Locate the cell with the specified text and output its [X, Y] center coordinate. 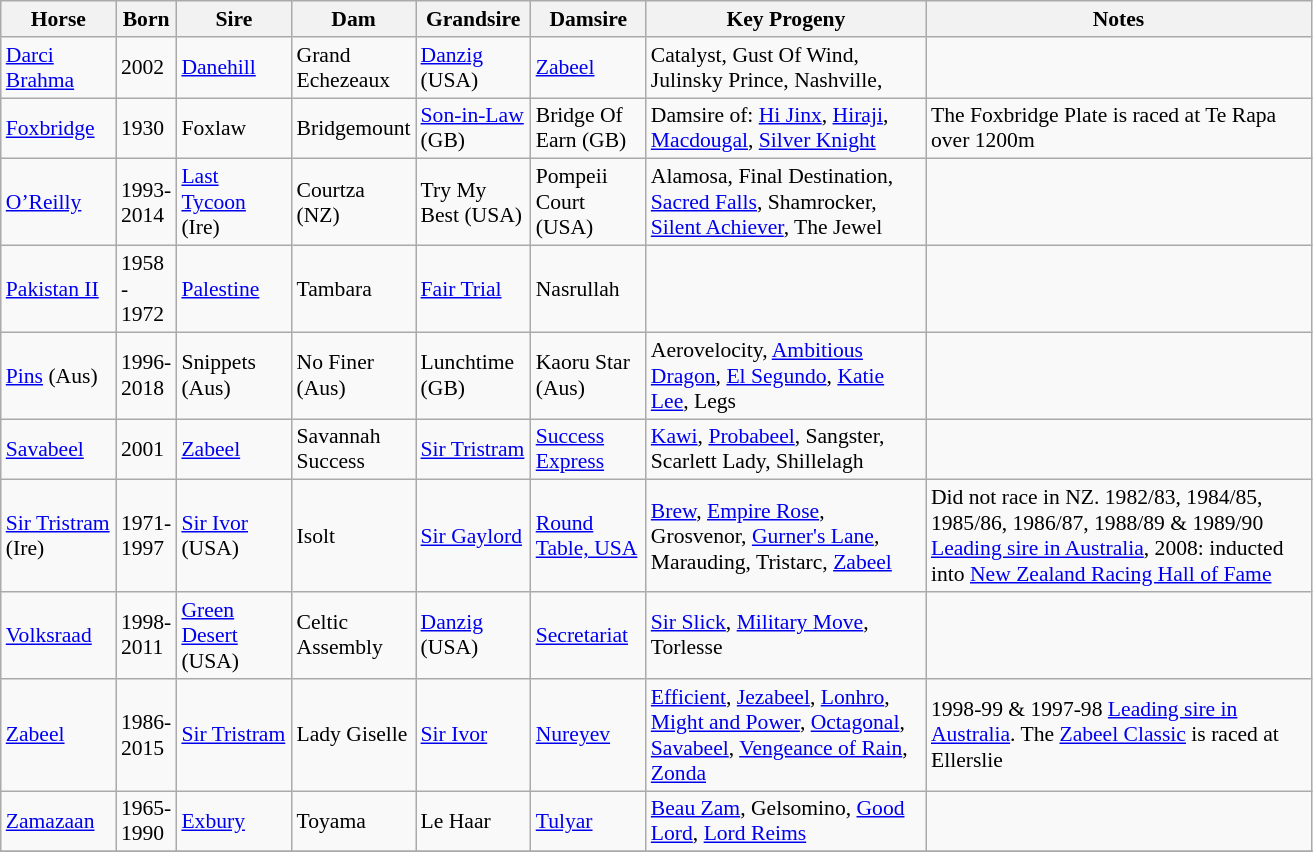
Foxbridge [58, 128]
Isolt [353, 536]
Pakistan II [58, 290]
Kaoru Star (Aus) [588, 376]
Snippets (Aus) [234, 376]
1986-2015 [146, 735]
1998-2011 [146, 636]
Darci Brahma [58, 68]
Round Table, USA [588, 536]
1971-1997 [146, 536]
Pins (Aus) [58, 376]
Try My Best (USA) [474, 202]
Sir Ivor [474, 735]
2002 [146, 68]
1958 - 1972 [146, 290]
Danehill [234, 68]
Success Express [588, 450]
Lady Giselle [353, 735]
Grand Echezeaux [353, 68]
Celtic Assembly [353, 636]
Grandsire [474, 19]
Fair Trial [474, 290]
1998-99 & 1997-98 Leading sire in Australia. The Zabeel Classic is raced at Ellerslie [1118, 735]
Efficient, Jezabeel, Lonhro, Might and Power, Octagonal, Savabeel, Vengeance of Rain, Zonda [786, 735]
Damsire [588, 19]
Bridgemount [353, 128]
The Foxbridge Plate is raced at Te Rapa over 1200m [1118, 128]
Key Progeny [786, 19]
Born [146, 19]
Foxlaw [234, 128]
Savabeel [58, 450]
Nureyev [588, 735]
1996-2018 [146, 376]
Tulyar [588, 822]
1965-1990 [146, 822]
2001 [146, 450]
Sir Ivor (USA) [234, 536]
Le Haar [474, 822]
Palestine [234, 290]
Catalyst, Gust Of Wind, Julinsky Prince, Nashville, [786, 68]
Notes [1118, 19]
O’Reilly [58, 202]
Sir Tristram (Ire) [58, 536]
Bridge Of Earn (GB) [588, 128]
Brew, Empire Rose, Grosvenor, Gurner's Lane, Marauding, Tristarc, Zabeel [786, 536]
Sir Gaylord [474, 536]
Savannah Success [353, 450]
Sir Slick, Military Move, Torlesse [786, 636]
Exbury [234, 822]
Alamosa, Final Destination, Sacred Falls, Shamrocker, Silent Achiever, The Jewel [786, 202]
Tambara [353, 290]
1930 [146, 128]
No Finer (Aus) [353, 376]
Son-in-Law (GB) [474, 128]
Zamazaan [58, 822]
Nasrullah [588, 290]
Lunchtime (GB) [474, 376]
Horse [58, 19]
Kawi, Probabeel, Sangster, Scarlett Lady, Shillelagh [786, 450]
Toyama [353, 822]
Green Desert (USA) [234, 636]
Aerovelocity, Ambitious Dragon, El Segundo, Katie Lee, Legs [786, 376]
Sire [234, 19]
Courtza (NZ) [353, 202]
Volksraad [58, 636]
Beau Zam, Gelsomino, Good Lord, Lord Reims [786, 822]
1993-2014 [146, 202]
Pompeii Court (USA) [588, 202]
Damsire of: Hi Jinx, Hiraji, Macdougal, Silver Knight [786, 128]
Secretariat [588, 636]
Last Tycoon (Ire) [234, 202]
Dam [353, 19]
